Return the (X, Y) coordinate for the center point of the cell that contains the specified text.  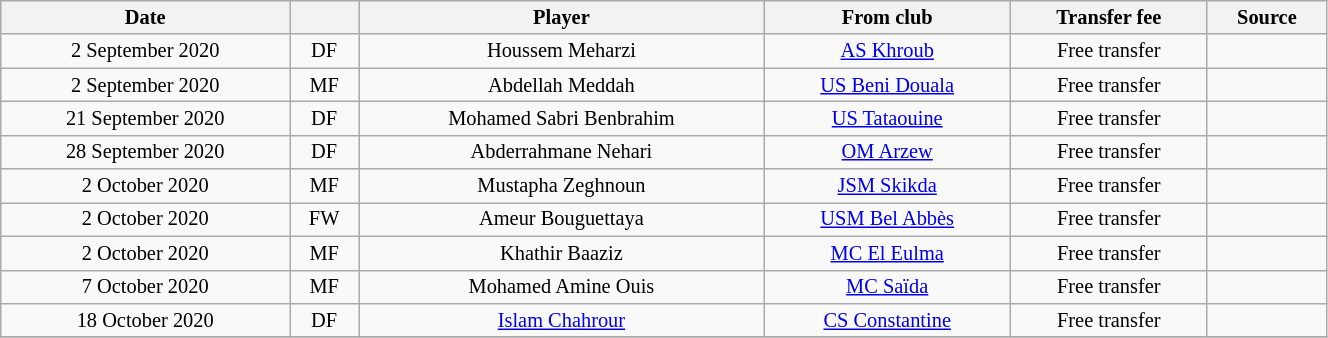
From club (887, 17)
Mohamed Amine Ouis (562, 287)
Houssem Meharzi (562, 51)
AS Khroub (887, 51)
Transfer fee (1108, 17)
JSM Skikda (887, 186)
7 October 2020 (146, 287)
Ameur Bouguettaya (562, 219)
Date (146, 17)
Mohamed Sabri Benbrahim (562, 118)
Source (1266, 17)
CS Constantine (887, 320)
Islam Chahrour (562, 320)
Abdellah Meddah (562, 85)
USM Bel Abbès (887, 219)
18 October 2020 (146, 320)
MC El Eulma (887, 253)
21 September 2020 (146, 118)
Player (562, 17)
US Tataouine (887, 118)
US Beni Douala (887, 85)
Abderrahmane Nehari (562, 152)
OM Arzew (887, 152)
Mustapha Zeghnoun (562, 186)
FW (324, 219)
MC Saïda (887, 287)
28 September 2020 (146, 152)
Khathir Baaziz (562, 253)
